Find where the given text appears and provide that cell's center as (x, y) coordinate. 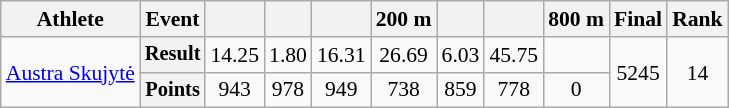
6.03 (461, 55)
800 m (576, 19)
Final (638, 19)
26.69 (404, 55)
Event (173, 19)
978 (288, 90)
16.31 (342, 55)
1.80 (288, 55)
Austra Skujytė (70, 72)
45.75 (514, 55)
Points (173, 90)
949 (342, 90)
738 (404, 90)
Result (173, 55)
943 (234, 90)
5245 (638, 72)
0 (576, 90)
14 (698, 72)
14.25 (234, 55)
859 (461, 90)
778 (514, 90)
200 m (404, 19)
Athlete (70, 19)
Rank (698, 19)
